Search for the cell housing the specified text and yield its (x, y) center coordinate. 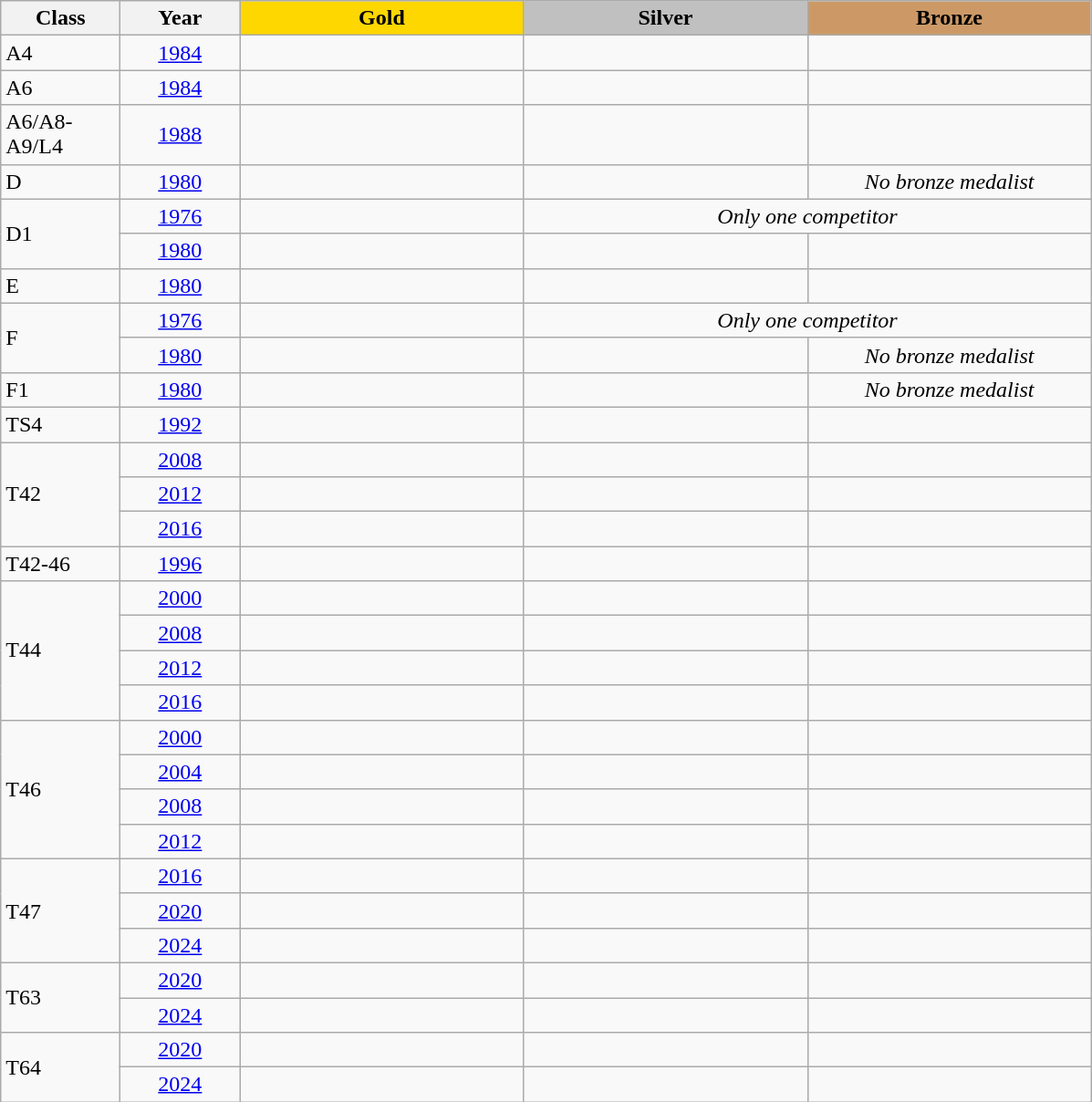
T63 (60, 997)
T46 (60, 789)
Class (60, 18)
T64 (60, 1067)
T47 (60, 910)
T44 (60, 650)
T42-46 (60, 564)
1988 (181, 135)
Gold (381, 18)
F1 (60, 390)
D (60, 182)
2004 (181, 772)
1992 (181, 424)
Bronze (949, 18)
Silver (666, 18)
1996 (181, 564)
A6/A8-A9/L4 (60, 135)
A6 (60, 88)
Year (181, 18)
A4 (60, 53)
E (60, 286)
T42 (60, 494)
D1 (60, 234)
F (60, 338)
TS4 (60, 424)
